Output the [X, Y] coordinate of the center of the cell containing the given text.  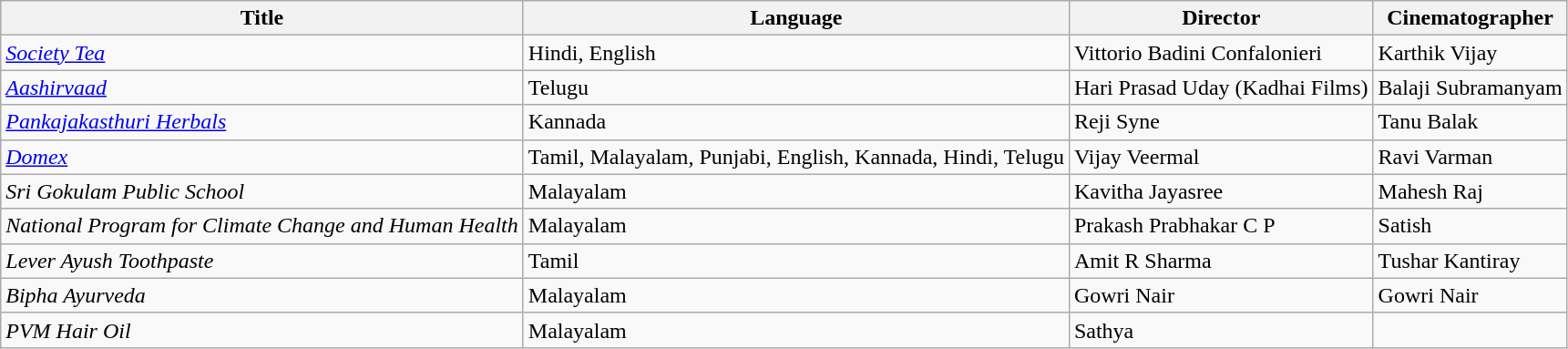
Tanu Balak [1471, 122]
Telugu [796, 87]
Ravi Varman [1471, 157]
Title [262, 18]
Balaji Subramanyam [1471, 87]
Amit R Sharma [1221, 261]
Vijay Veermal [1221, 157]
Bipha Ayurveda [262, 295]
Hindi, English [796, 53]
Satish [1471, 226]
Kannada [796, 122]
Pankajakasthuri Herbals [262, 122]
Society Tea [262, 53]
Lever Ayush Toothpaste [262, 261]
Kavitha Jayasree [1221, 191]
Prakash Prabhakar C P [1221, 226]
Reji Syne [1221, 122]
Director [1221, 18]
Vittorio Badini Confalonieri [1221, 53]
Aashirvaad [262, 87]
PVM Hair Oil [262, 330]
Sathya [1221, 330]
Tamil, Malayalam, Punjabi, English, Kannada, Hindi, Telugu [796, 157]
Language [796, 18]
Sri Gokulam Public School [262, 191]
Domex [262, 157]
Hari Prasad Uday (Kadhai Films) [1221, 87]
Tushar Kantiray [1471, 261]
Cinematographer [1471, 18]
Mahesh Raj [1471, 191]
National Program for Climate Change and Human Health [262, 226]
Karthik Vijay [1471, 53]
Tamil [796, 261]
